For the text-containing cell, return its midpoint in [x, y] coordinate format. 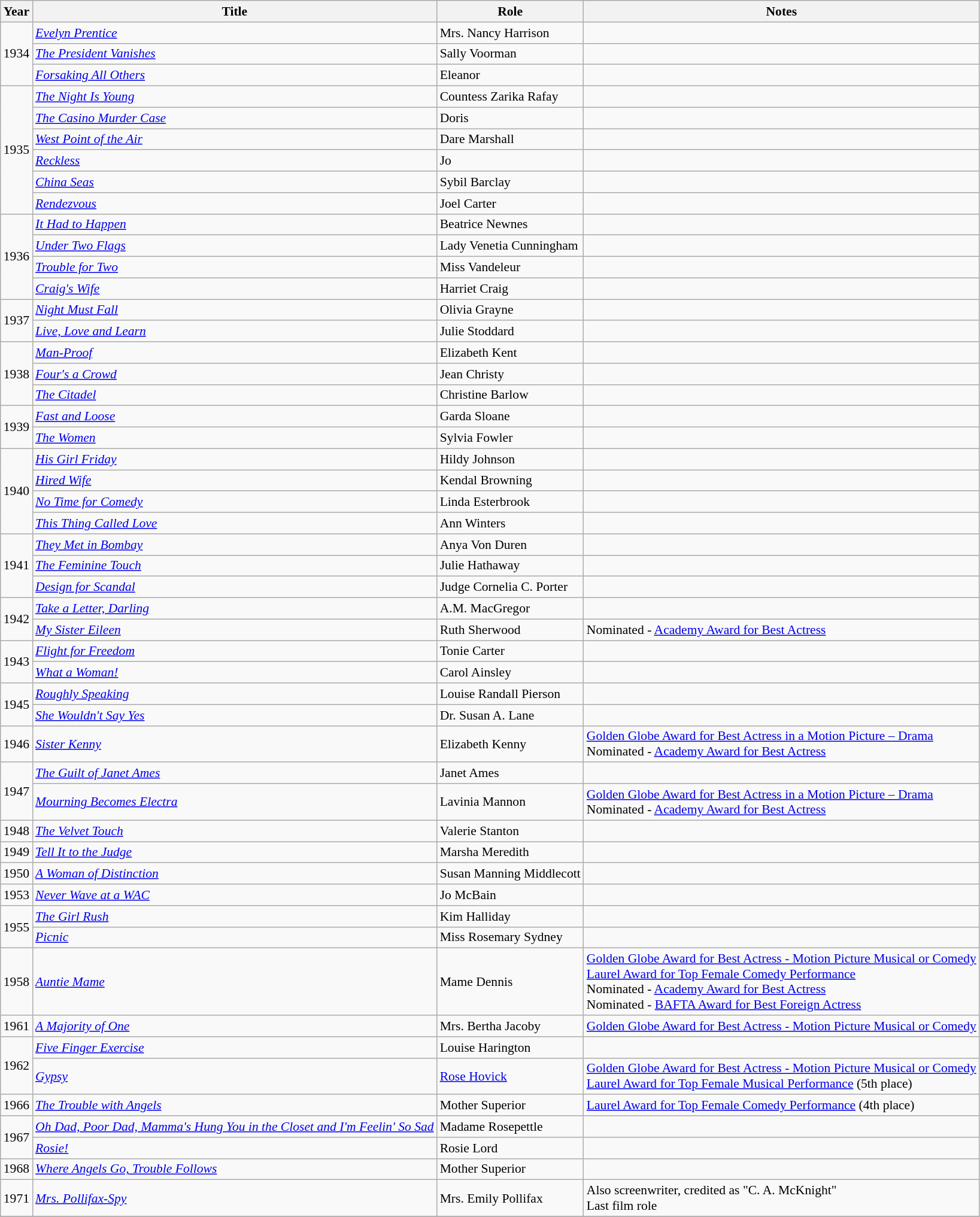
Harriet Craig [510, 289]
Notes [782, 11]
1937 [17, 321]
Jo [510, 161]
Lady Venetia Cunningham [510, 246]
Valerie Stanton [510, 831]
1966 [17, 1106]
Design for Scandal [235, 587]
Ann Winters [510, 523]
Jean Christy [510, 374]
Mourning Becomes Electra [235, 802]
Julie Stoddard [510, 332]
Louise Randall Pierson [510, 694]
A.M. MacGregor [510, 609]
Lavinia Mannon [510, 802]
What a Woman! [235, 673]
The Women [235, 438]
1939 [17, 427]
Tell It to the Judge [235, 852]
Evelyn Prentice [235, 33]
1962 [17, 1066]
The Feminine Touch [235, 566]
1958 [17, 982]
Rosie! [235, 1148]
1941 [17, 566]
West Point of the Air [235, 139]
The Guilt of Janet Ames [235, 773]
Where Angels Go, Trouble Follows [235, 1169]
Janet Ames [510, 773]
Take a Letter, Darling [235, 609]
China Seas [235, 182]
Jo McBain [510, 895]
1949 [17, 852]
Roughly Speaking [235, 694]
Role [510, 11]
Eleanor [510, 75]
Kendal Browning [510, 481]
Oh Dad, Poor Dad, Mamma's Hung You in the Closet and I'm Feelin' So Sad [235, 1127]
Craig's Wife [235, 289]
Picnic [235, 937]
1934 [17, 54]
Also screenwriter, credited as "C. A. McKnight"Last film role [782, 1198]
They Met in Bombay [235, 545]
Golden Globe Award for Best Actress - Motion Picture Musical or Comedy [782, 1026]
His Girl Friday [235, 459]
Sally Voorman [510, 54]
Linda Esterbrook [510, 502]
1938 [17, 374]
Reckless [235, 161]
Trouble for Two [235, 268]
The Trouble with Angels [235, 1106]
Doris [510, 118]
Dare Marshall [510, 139]
Marsha Meredith [510, 852]
Countess Zarika Rafay [510, 97]
Miss Rosemary Sydney [510, 937]
The Velvet Touch [235, 831]
Sybil Barclay [510, 182]
1967 [17, 1137]
Five Finger Exercise [235, 1048]
Mrs. Nancy Harrison [510, 33]
The Citadel [235, 395]
1948 [17, 831]
Hired Wife [235, 481]
1968 [17, 1169]
This Thing Called Love [235, 523]
Dr. Susan A. Lane [510, 715]
1935 [17, 150]
Forsaking All Others [235, 75]
Ruth Sherwood [510, 630]
Under Two Flags [235, 246]
The President Vanishes [235, 54]
Carol Ainsley [510, 673]
Flight for Freedom [235, 651]
Joel Carter [510, 204]
Mame Dennis [510, 982]
Hildy Johnson [510, 459]
My Sister Eileen [235, 630]
Miss Vandeleur [510, 268]
A Majority of One [235, 1026]
Elizabeth Kent [510, 353]
Mrs. Emily Pollifax [510, 1198]
Golden Globe Award for Best Actress - Motion Picture Musical or ComedyLaurel Award for Top Female Musical Performance (5th place) [782, 1076]
1953 [17, 895]
Laurel Award for Top Female Comedy Performance (4th place) [782, 1106]
Nominated - Academy Award for Best Actress [782, 630]
Title [235, 11]
1955 [17, 927]
1961 [17, 1026]
1945 [17, 704]
The Casino Murder Case [235, 118]
Year [17, 11]
Judge Cornelia C. Porter [510, 587]
Garda Sloane [510, 417]
1943 [17, 662]
No Time for Comedy [235, 502]
1950 [17, 874]
1971 [17, 1198]
1946 [17, 743]
1940 [17, 491]
The Girl Rush [235, 916]
Louise Harington [510, 1048]
Never Wave at a WAC [235, 895]
A Woman of Distinction [235, 874]
1936 [17, 256]
Christine Barlow [510, 395]
Rendezvous [235, 204]
Auntie Mame [235, 982]
Susan Manning Middlecott [510, 874]
Beatrice Newnes [510, 224]
Man-Proof [235, 353]
1947 [17, 791]
Elizabeth Kenny [510, 743]
Gypsy [235, 1076]
Olivia Grayne [510, 310]
Mrs. Bertha Jacoby [510, 1026]
Four's a Crowd [235, 374]
Madame Rosepettle [510, 1127]
Night Must Fall [235, 310]
Tonie Carter [510, 651]
Mrs. Pollifax-Spy [235, 1198]
It Had to Happen [235, 224]
The Night Is Young [235, 97]
Rose Hovick [510, 1076]
Julie Hathaway [510, 566]
Kim Halliday [510, 916]
1942 [17, 619]
Fast and Loose [235, 417]
Sister Kenny [235, 743]
She Wouldn't Say Yes [235, 715]
Anya Von Duren [510, 545]
Rosie Lord [510, 1148]
Sylvia Fowler [510, 438]
Live, Love and Learn [235, 332]
